Return the (X, Y) coordinate for the center point of the cell that contains the specified text.  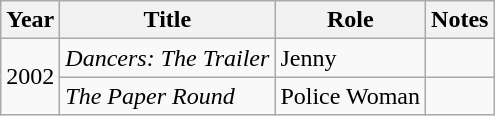
Police Woman (350, 96)
Notes (460, 20)
Jenny (350, 58)
The Paper Round (168, 96)
Role (350, 20)
Year (30, 20)
Title (168, 20)
2002 (30, 77)
Dancers: The Trailer (168, 58)
